Locate the cell with the specified text and output its (X, Y) center coordinate. 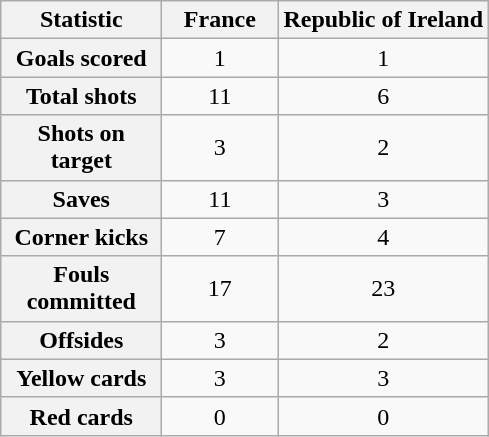
7 (220, 237)
Yellow cards (82, 378)
17 (220, 288)
Republic of Ireland (384, 20)
Saves (82, 199)
Corner kicks (82, 237)
Total shots (82, 96)
Fouls committed (82, 288)
Statistic (82, 20)
6 (384, 96)
23 (384, 288)
4 (384, 237)
Red cards (82, 416)
Goals scored (82, 58)
France (220, 20)
Shots on target (82, 148)
Offsides (82, 340)
